Search for the cell housing the specified text and yield its [X, Y] center coordinate. 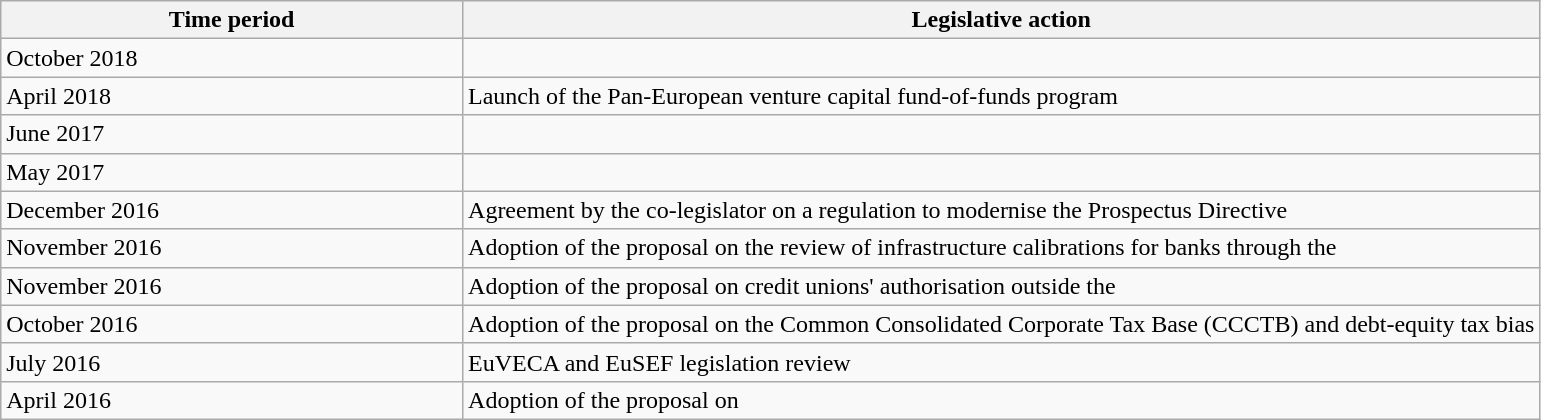
April 2018 [232, 96]
Adoption of the proposal on [1002, 400]
December 2016 [232, 210]
Agreement by the co-legislator on a regulation to modernise the Prospectus Directive [1002, 210]
April 2016 [232, 400]
July 2016 [232, 362]
Adoption of the proposal on the review of infrastructure calibrations for banks through the [1002, 248]
Adoption of the proposal on credit unions' authorisation outside the [1002, 286]
Legislative action [1002, 20]
October 2018 [232, 58]
EuVECA and EuSEF legislation review [1002, 362]
Adoption of the proposal on the Common Consolidated Corporate Tax Base (CCCTB) and debt-equity tax bias [1002, 324]
October 2016 [232, 324]
Time period [232, 20]
May 2017 [232, 172]
Launch of the Pan-European venture capital fund-of-funds program [1002, 96]
June 2017 [232, 134]
